Search for the cell housing the specified text and yield its (X, Y) center coordinate. 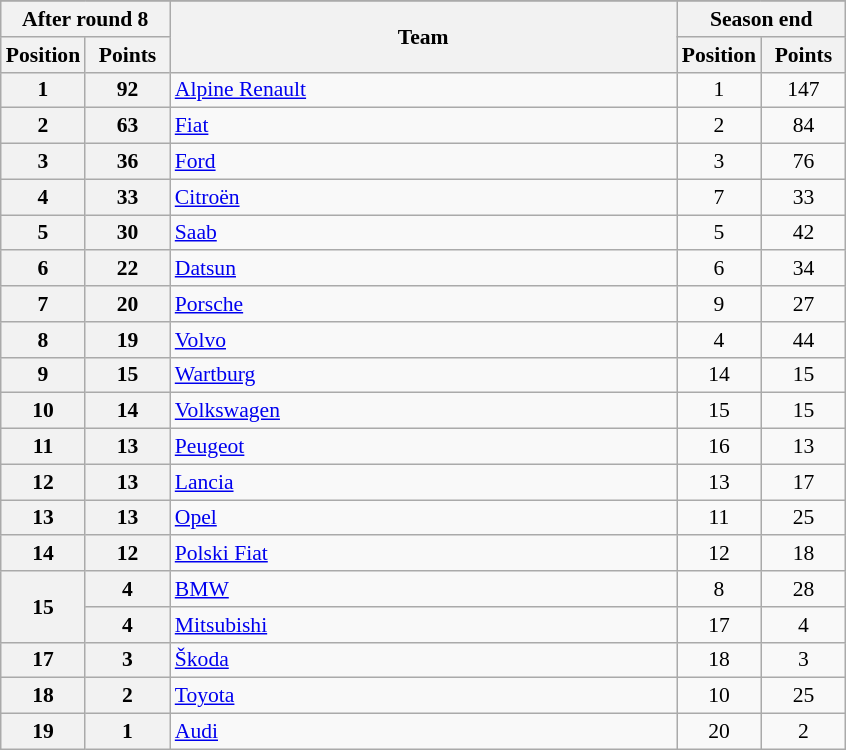
Wartburg (424, 375)
Peugeot (424, 447)
147 (803, 90)
Alpine Renault (424, 90)
BMW (424, 589)
28 (803, 589)
22 (127, 269)
Volkswagen (424, 411)
Škoda (424, 660)
Datsun (424, 269)
16 (719, 447)
After round 8 (86, 19)
Saab (424, 233)
44 (803, 340)
30 (127, 233)
Volvo (424, 340)
36 (127, 162)
Polski Fiat (424, 554)
34 (803, 269)
Porsche (424, 304)
Fiat (424, 126)
Citroën (424, 197)
Opel (424, 518)
Toyota (424, 696)
Season end (762, 19)
Team (424, 36)
63 (127, 126)
42 (803, 233)
27 (803, 304)
84 (803, 126)
92 (127, 90)
Ford (424, 162)
Lancia (424, 482)
76 (803, 162)
Audi (424, 732)
Mitsubishi (424, 625)
